Pinpoint the cell where the given text exists, returning its (x, y) midpoint coordinate. 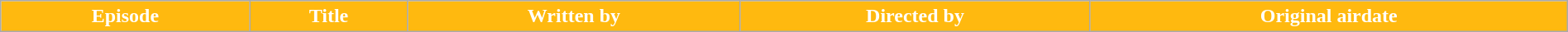
Directed by (915, 16)
Original airdate (1328, 16)
Written by (574, 16)
Episode (126, 16)
Title (329, 16)
